Locate the cell with the specified text and output its (x, y) center coordinate. 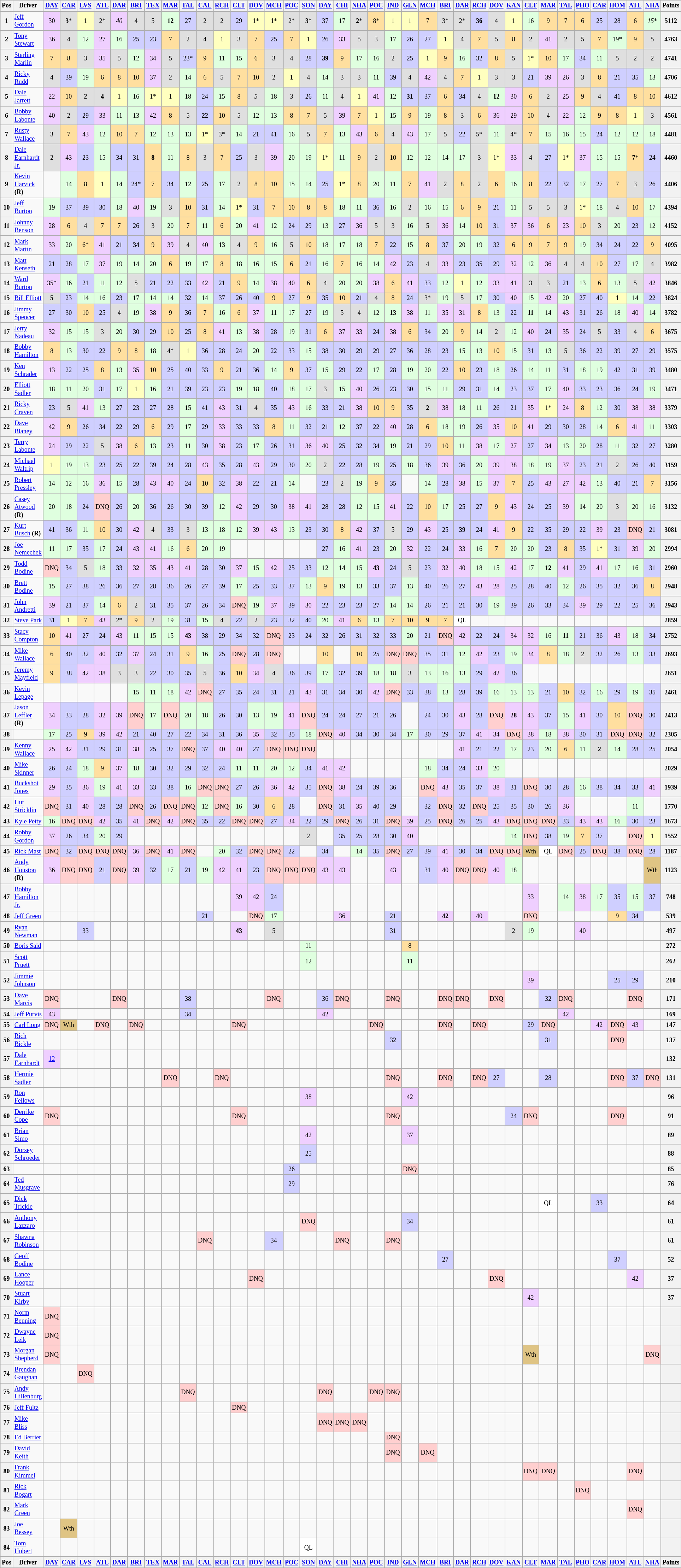
3280 (671, 446)
Dick Trickle (28, 1203)
Dorsey Schroeder (28, 1154)
Jimmy Spencer (28, 313)
2461 (671, 693)
3575 (671, 351)
132 (671, 1059)
2029 (671, 769)
74 (7, 1374)
62 (7, 1154)
Hermie Sadler (28, 1078)
91 (671, 1116)
Jeff Gordon (28, 21)
82 (7, 1509)
4612 (671, 97)
23* (188, 59)
57 (7, 1059)
75 (7, 1393)
Ted Musgrave (28, 1184)
Dave Blaney (28, 427)
66 (7, 1222)
Stacy Compton (28, 636)
Joe Nemechek (28, 549)
1673 (671, 821)
46 (7, 870)
Joe Bessey (28, 1528)
88 (671, 1154)
59 (7, 1097)
4095 (671, 245)
210 (671, 980)
Dale Earnhardt Jr. (28, 158)
3480 (671, 370)
Ed Berrier (28, 1438)
3132 (671, 507)
Morgan Shepherd (28, 1355)
Robert Pressley (28, 484)
Carl Long (28, 1025)
Mark Green (28, 1509)
Lance Hooper (28, 1279)
Jerry Nadeau (28, 332)
2859 (671, 621)
Dwayne Leik (28, 1336)
Ricky Craven (28, 408)
Jeremy Mayfield (28, 674)
Mark Martin (28, 245)
Rick Bogart (28, 1491)
5112 (671, 21)
Kyle Petty (28, 821)
1939 (671, 787)
6* (86, 245)
Jeff Burton (28, 207)
3156 (671, 484)
3471 (671, 389)
3303 (671, 427)
58 (7, 1078)
2960 (671, 568)
Brendan Gaughan (28, 1374)
Kurt Busch (R) (28, 530)
67 (7, 1241)
Dave Marcis (28, 999)
45 (7, 851)
1123 (671, 870)
3846 (671, 283)
55 (7, 1025)
19* (617, 40)
Rich Bickle (28, 1040)
137 (671, 1040)
497 (671, 931)
Mike Wallace (28, 655)
Brett Bodine (28, 587)
Matt Kenseth (28, 264)
Brian Simo (28, 1135)
2413 (671, 716)
15* (652, 21)
Rick Mast (28, 851)
78 (7, 1438)
Mike Skinner (28, 769)
Frank Kimmel (28, 1472)
4481 (671, 135)
77 (7, 1422)
131 (671, 1078)
Andy Hillenburg (28, 1393)
Ward Burton (28, 283)
3824 (671, 298)
147 (671, 1025)
John Andretti (28, 606)
2994 (671, 549)
Bobby Hamilton Jr. (28, 897)
Derrike Cope (28, 1116)
Kevin Lepage (28, 693)
Stuart Kirby (28, 1298)
Andy Houston (R) (28, 870)
Kevin Harvick (R) (28, 184)
748 (671, 897)
539 (671, 916)
272 (671, 946)
2054 (671, 750)
Johnny Benson (28, 227)
2651 (671, 674)
3379 (671, 408)
73 (7, 1355)
3675 (671, 332)
54 (7, 1014)
2305 (671, 734)
Michael Waltrip (28, 465)
2948 (671, 587)
4706 (671, 78)
65 (7, 1203)
83 (7, 1528)
96 (671, 1097)
5* (479, 135)
68 (7, 1260)
51 (7, 961)
44 (7, 836)
4763 (671, 40)
3782 (671, 313)
63 (7, 1169)
89 (671, 1135)
Ron Fellows (28, 1097)
4152 (671, 227)
Jeff Purvis (28, 1014)
Ken Schrader (28, 370)
Hut Stricklin (28, 806)
48 (7, 916)
85 (671, 1169)
Casey Atwood (R) (28, 507)
Terry Labonte (28, 446)
24* (136, 184)
53 (7, 999)
Tom Hubert (28, 1548)
80 (7, 1472)
35* (52, 283)
Jeff Green (28, 916)
Ricky Rudd (28, 78)
4460 (671, 158)
171 (671, 999)
81 (7, 1491)
1770 (671, 806)
2752 (671, 636)
4561 (671, 116)
Bobby Labonte (28, 116)
79 (7, 1452)
47 (7, 897)
262 (671, 961)
Norm Benning (28, 1317)
3081 (671, 530)
Ryan Newman (28, 931)
Rusty Wallace (28, 135)
Shawna Robinson (28, 1241)
Tony Stewart (28, 40)
Boris Said (28, 946)
Geoff Bodine (28, 1260)
4741 (671, 59)
3982 (671, 264)
3159 (671, 465)
1187 (671, 851)
56 (7, 1040)
David Keith (28, 1452)
4394 (671, 207)
50 (7, 946)
Mike Bliss (28, 1422)
70 (7, 1298)
Elliott Sadler (28, 389)
49 (7, 931)
Buckshot Jones (28, 787)
4406 (671, 184)
2693 (671, 655)
Jason Leffler (R) (28, 716)
60 (7, 1116)
72 (7, 1336)
Bobby Hamilton (28, 351)
71 (7, 1317)
8* (376, 21)
Jeff Fultz (28, 1407)
169 (671, 1014)
Scott Pruett (28, 961)
Kenny Wallace (28, 750)
Steve Park (28, 621)
2943 (671, 606)
7* (635, 158)
Anthony Lazzaro (28, 1222)
Dale Earnhardt (28, 1059)
Jimmie Johnson (28, 980)
69 (7, 1279)
1552 (671, 836)
Dale Jarrett (28, 97)
Robby Gordon (28, 836)
Bill Elliott (28, 298)
Todd Bodine (28, 568)
Sterling Marlin (28, 59)
84 (7, 1548)
